Find where the given text appears and provide that cell's center as [x, y] coordinate. 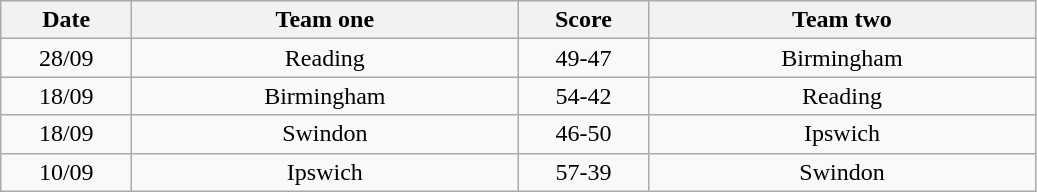
Score [584, 20]
57-39 [584, 172]
Date [66, 20]
49-47 [584, 58]
Team one [325, 20]
10/09 [66, 172]
46-50 [584, 134]
28/09 [66, 58]
54-42 [584, 96]
Team two [842, 20]
